Return (x, y) of the center of cell containing provided text 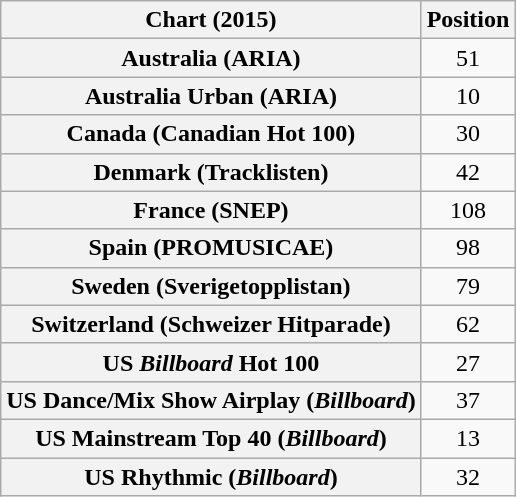
62 (468, 324)
Switzerland (Schweizer Hitparade) (211, 324)
US Rhythmic (Billboard) (211, 477)
US Dance/Mix Show Airplay (Billboard) (211, 400)
France (SNEP) (211, 210)
37 (468, 400)
Australia Urban (ARIA) (211, 96)
108 (468, 210)
Spain (PROMUSICAE) (211, 248)
13 (468, 438)
30 (468, 134)
98 (468, 248)
51 (468, 58)
Sweden (Sverigetopplistan) (211, 286)
Position (468, 20)
Chart (2015) (211, 20)
US Mainstream Top 40 (Billboard) (211, 438)
Australia (ARIA) (211, 58)
32 (468, 477)
27 (468, 362)
10 (468, 96)
Denmark (Tracklisten) (211, 172)
US Billboard Hot 100 (211, 362)
42 (468, 172)
79 (468, 286)
Canada (Canadian Hot 100) (211, 134)
